Find where the given text appears and provide that cell's center as [X, Y] coordinate. 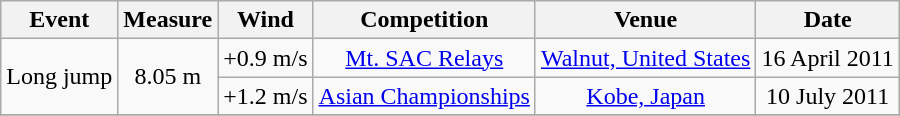
Asian Championships [424, 96]
Event [60, 20]
Wind [266, 20]
Competition [424, 20]
+1.2 m/s [266, 96]
Venue [645, 20]
Kobe, Japan [645, 96]
Mt. SAC Relays [424, 58]
16 April 2011 [828, 58]
10 July 2011 [828, 96]
8.05 m [168, 77]
Walnut, United States [645, 58]
Long jump [60, 77]
+0.9 m/s [266, 58]
Measure [168, 20]
Date [828, 20]
